Search for the cell housing the specified text and yield its [X, Y] center coordinate. 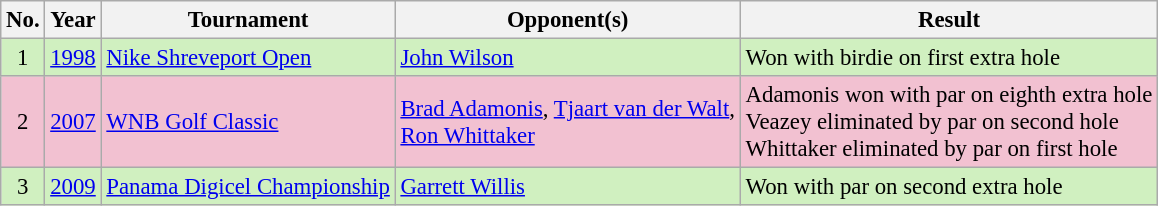
Won with par on second extra hole [948, 187]
Opponent(s) [568, 20]
Year [73, 20]
2009 [73, 187]
2 [23, 122]
WNB Golf Classic [248, 122]
Won with birdie on first extra hole [948, 58]
2007 [73, 122]
1998 [73, 58]
1 [23, 58]
Garrett Willis [568, 187]
Adamonis won with par on eighth extra holeVeazey eliminated by par on second holeWhittaker eliminated by par on first hole [948, 122]
Nike Shreveport Open [248, 58]
Result [948, 20]
Brad Adamonis, Tjaart van der Walt, Ron Whittaker [568, 122]
John Wilson [568, 58]
3 [23, 187]
No. [23, 20]
Tournament [248, 20]
Panama Digicel Championship [248, 187]
